Provide the [X, Y] coordinate of the cell's center where the given text is located.  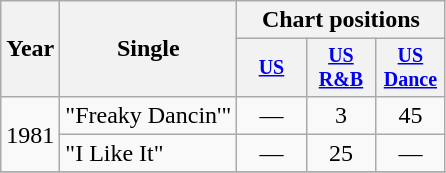
"Freaky Dancin'" [148, 115]
US [272, 68]
Year [30, 49]
45 [410, 115]
"I Like It" [148, 153]
25 [340, 153]
3 [340, 115]
1981 [30, 134]
Chart positions [341, 20]
USDance [410, 68]
USR&B [340, 68]
Single [148, 49]
